Identify which cell holds the provided text, then report its [x, y] central coordinate. 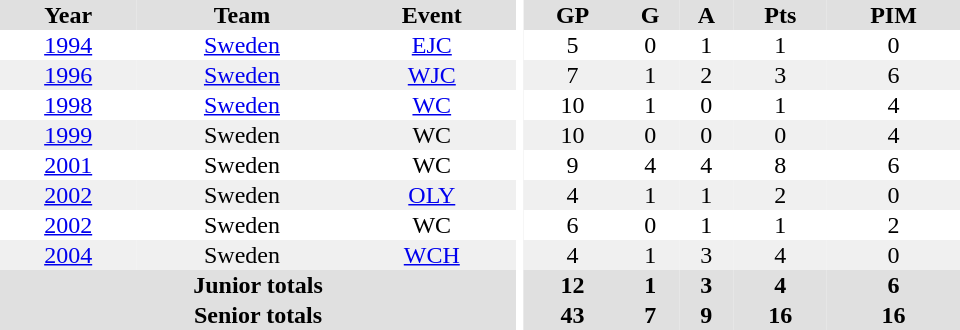
Year [68, 15]
Pts [781, 15]
1996 [68, 75]
A [706, 15]
5 [572, 45]
WCH [432, 255]
2004 [68, 255]
1994 [68, 45]
EJC [432, 45]
43 [572, 315]
Junior totals [258, 285]
G [650, 15]
8 [781, 165]
Event [432, 15]
GP [572, 15]
OLY [432, 195]
Senior totals [258, 315]
WJC [432, 75]
2001 [68, 165]
1998 [68, 105]
12 [572, 285]
Team [242, 15]
1999 [68, 135]
PIM [894, 15]
